Locate the cell with the specified text and output its [X, Y] center coordinate. 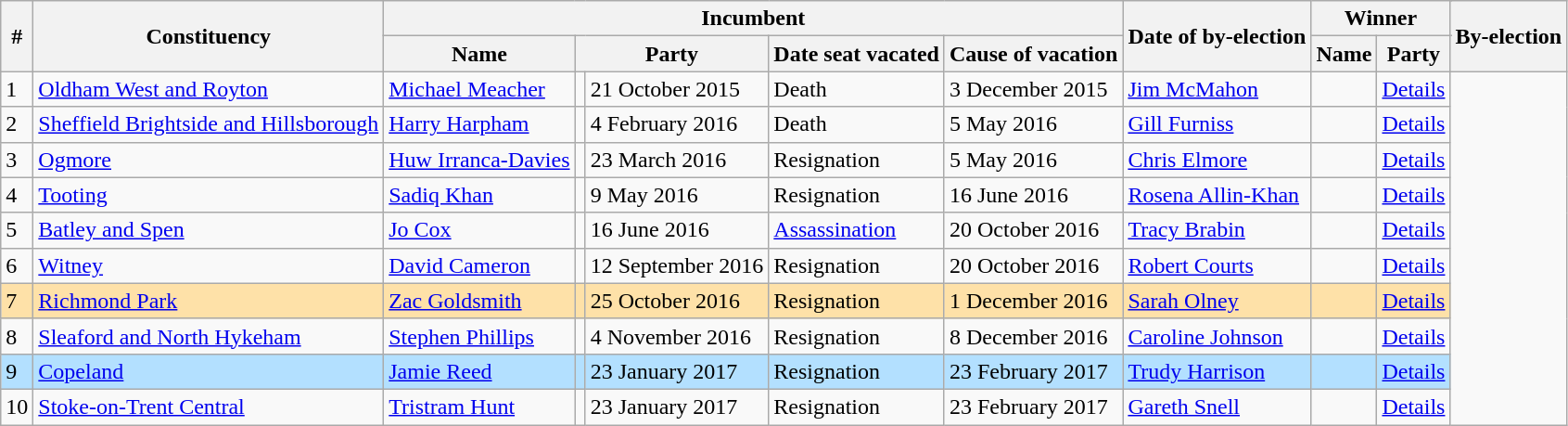
23 March 2016 [677, 160]
Copeland [209, 371]
25 October 2016 [677, 301]
Assassination [857, 230]
Ogmore [209, 160]
Tooting [209, 195]
5 [17, 230]
Date seat vacated [857, 54]
4 February 2016 [677, 124]
Zac Goldsmith [479, 301]
1 [17, 89]
Date of by-election [1217, 36]
Jamie Reed [479, 371]
Jim McMahon [1217, 89]
Chris Elmore [1217, 160]
Rosena Allin-Khan [1217, 195]
David Cameron [479, 265]
# [17, 36]
Robert Courts [1217, 265]
Michael Meacher [479, 89]
10 [17, 407]
9 [17, 371]
Richmond Park [209, 301]
Cause of vacation [1033, 54]
Winner [1381, 19]
8 [17, 336]
9 May 2016 [677, 195]
Caroline Johnson [1217, 336]
Batley and Spen [209, 230]
Harry Harpham [479, 124]
21 October 2015 [677, 89]
Oldham West and Royton [209, 89]
Gareth Snell [1217, 407]
Tristram Hunt [479, 407]
4 November 2016 [677, 336]
Sarah Olney [1217, 301]
Gill Furniss [1217, 124]
Witney [209, 265]
4 [17, 195]
Huw Irranca-Davies [479, 160]
Tracy Brabin [1217, 230]
Stephen Phillips [479, 336]
2 [17, 124]
Sadiq Khan [479, 195]
Incumbent [753, 19]
8 December 2016 [1033, 336]
By-election [1509, 36]
Trudy Harrison [1217, 371]
Sleaford and North Hykeham [209, 336]
Jo Cox [479, 230]
3 [17, 160]
Sheffield Brightside and Hillsborough [209, 124]
3 December 2015 [1033, 89]
6 [17, 265]
7 [17, 301]
12 September 2016 [677, 265]
1 December 2016 [1033, 301]
Constituency [209, 36]
Stoke-on-Trent Central [209, 407]
